Output the [x, y] coordinate of the center of the cell containing the given text.  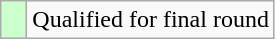
Qualified for final round [151, 20]
